For the text-containing cell, return its midpoint in (x, y) coordinate format. 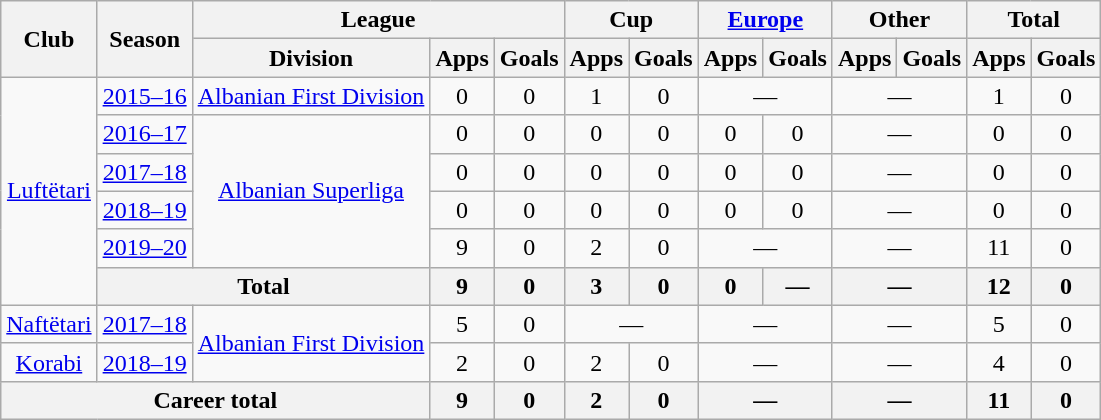
3 (596, 286)
Career total (216, 400)
Luftëtari (49, 191)
2016–17 (144, 134)
2019–20 (144, 248)
Season (144, 39)
Europe (765, 20)
Division (311, 58)
Cup (631, 20)
Club (49, 39)
League (378, 20)
4 (999, 362)
Other (899, 20)
12 (999, 286)
Naftëtari (49, 324)
Albanian Superliga (311, 191)
Korabi (49, 362)
2015–16 (144, 96)
